Output the [X, Y] coordinate of the center of the cell containing the given text.  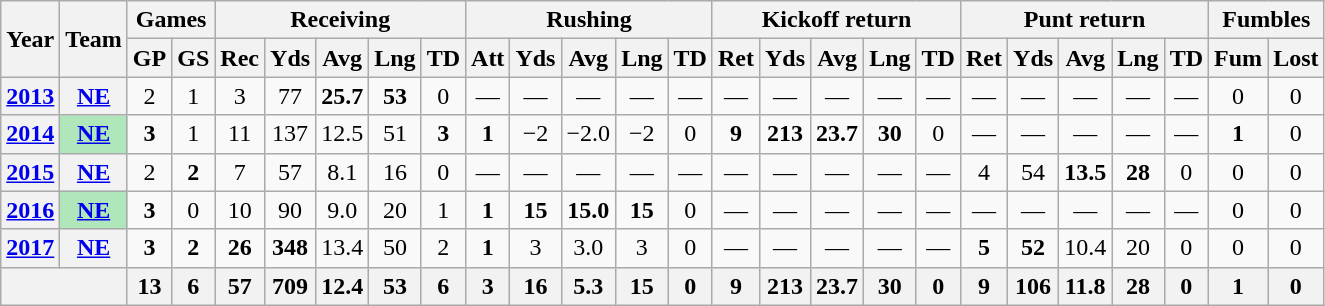
Fum [1238, 58]
4 [984, 172]
77 [290, 96]
709 [290, 286]
10.4 [1086, 248]
2017 [30, 248]
5.3 [588, 286]
Lost [1296, 58]
106 [1034, 286]
Rec [240, 58]
Punt return [1084, 20]
26 [240, 248]
50 [395, 248]
12.5 [342, 134]
5 [984, 248]
GP [149, 58]
137 [290, 134]
12.4 [342, 286]
Receiving [340, 20]
2014 [30, 134]
348 [290, 248]
52 [1034, 248]
GS [194, 58]
Team [94, 39]
54 [1034, 172]
−2.0 [588, 134]
8.1 [342, 172]
2013 [30, 96]
Games [170, 20]
10 [240, 210]
13 [149, 286]
11 [240, 134]
51 [395, 134]
Kickoff return [836, 20]
13.4 [342, 248]
9.0 [342, 210]
2016 [30, 210]
Year [30, 39]
3.0 [588, 248]
2015 [30, 172]
11.8 [1086, 286]
15.0 [588, 210]
Att [488, 58]
Rushing [590, 20]
90 [290, 210]
13.5 [1086, 172]
Fumbles [1266, 20]
25.7 [342, 96]
7 [240, 172]
